From the cell containing the given text, extract its center point as [x, y] coordinate. 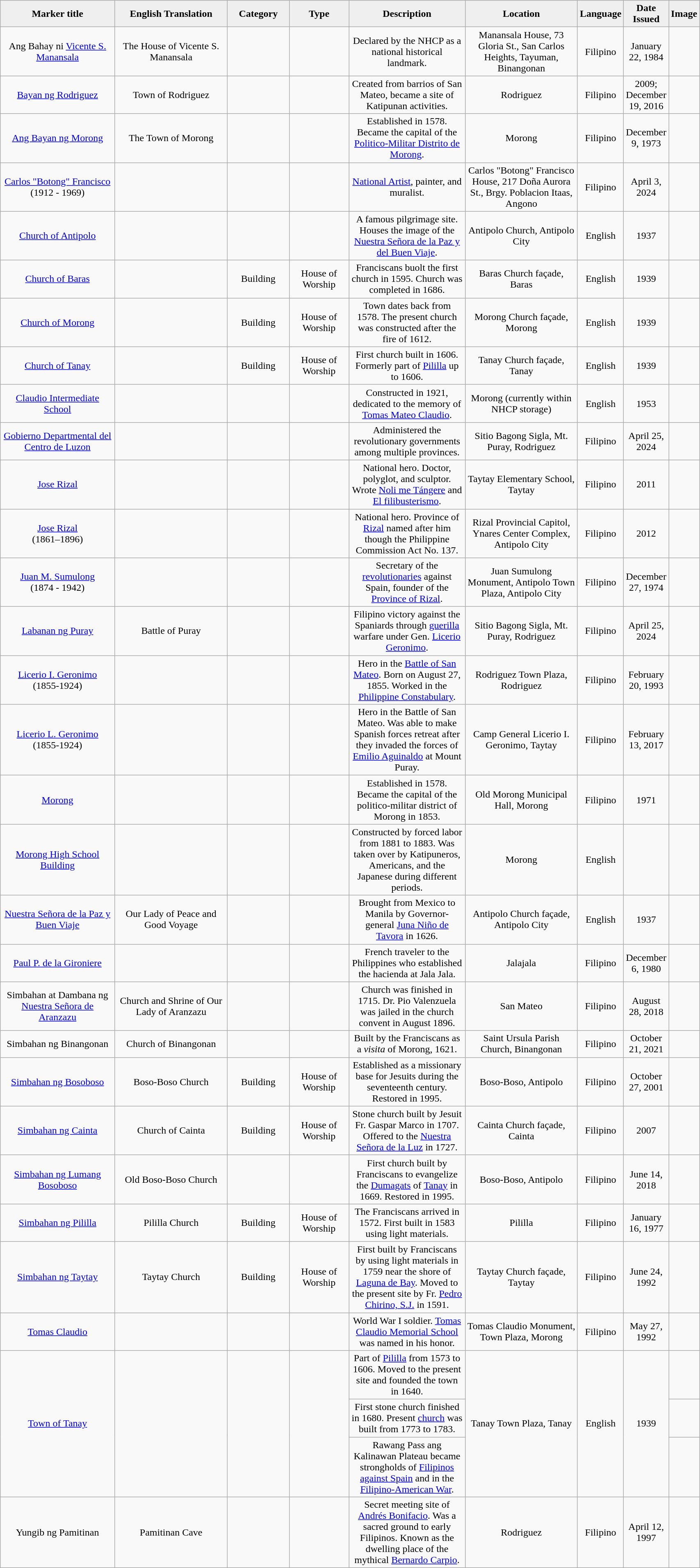
June 14, 2018 [646, 1179]
Ang Bahay ni Vicente S. Manansala [57, 52]
World War I soldier. Tomas Claudio Memorial School was named in his honor. [407, 1332]
Church of Cainta [171, 1131]
The Town of Morong [171, 138]
Created from barrios of San Mateo, became a site of Katipunan activities. [407, 95]
Cainta Church façade, Cainta [521, 1131]
Established in 1578. Became the capital of the Politico-Militar Distrito de Morong. [407, 138]
Baras Church façade, Baras [521, 279]
Church was finished in 1715. Dr. Pio Valenzuela was jailed in the church convent in August 1896. [407, 1006]
National Artist, painter, and muralist. [407, 187]
Tanay Church façade, Tanay [521, 366]
A famous pilgrimage site. Houses the image of the Nuestra Señora de la Paz y del Buen Viaje. [407, 235]
Brought from Mexico to Manila by Governor-general Juna Niño de Tavora in 1626. [407, 920]
December 27, 1974 [646, 583]
1953 [646, 403]
Taytay Elementary School, Taytay [521, 484]
Administered the revolutionary governments among multiple provinces. [407, 441]
Saint Ursula Parish Church, Binangonan [521, 1044]
Hero in the Battle of San Mateo. Born on August 27, 1855. Worked in the Philippine Constabulary. [407, 680]
2009; December 19, 2016 [646, 95]
San Mateo [521, 1006]
1971 [646, 800]
Bayan ng Rodriguez [57, 95]
Simbahan ng Bosoboso [57, 1081]
Church and Shrine of Our Lady of Aranzazu [171, 1006]
Language [600, 14]
Paul P. de la Gironiere [57, 963]
Church of Binangonan [171, 1044]
2007 [646, 1131]
Secretary of the revolutionaries against Spain, founder of the Province of Rizal. [407, 583]
Nuestra Señora de la Paz y Buen Viaje [57, 920]
Town of Tanay [57, 1424]
Description [407, 14]
April 3, 2024 [646, 187]
Tomas Claudio Monument, Town Plaza, Morong [521, 1332]
Constructed in 1921, dedicated to the memory of Tomas Mateo Claudio. [407, 403]
Secret meeting site of Andrés Bonifacio. Was a sacred ground to early Filipinos. Known as the dwelling place of the mythical Bernardo Carpio. [407, 1533]
Part of Pililla from 1573 to 1606. Moved to the present site and founded the town in 1640. [407, 1375]
The Franciscans arrived in 1572. First built in 1583 using light materials. [407, 1223]
Taytay Church [171, 1277]
Boso-Boso Church [171, 1081]
2012 [646, 533]
Type [319, 14]
Simbahan ng Binangonan [57, 1044]
Morong (currently within NHCP storage) [521, 403]
2011 [646, 484]
Church of Tanay [57, 366]
Gobierno Departmental del Centro de Luzon [57, 441]
Old Morong Municipal Hall, Morong [521, 800]
October 27, 2001 [646, 1081]
Antipolo Church façade, Antipolo City [521, 920]
Image [684, 14]
Manansala House, 73 Gloria St., San Carlos Heights, Tayuman, Binangonan [521, 52]
Taytay Church façade, Taytay [521, 1277]
Labanan ng Puray [57, 631]
Established in 1578. Became the capital of the politico-militar district of Morong in 1853. [407, 800]
Rawang Pass ang Kalinawan Plateau became strongholds of Filipinos against Spain and in the Filipino-American War. [407, 1467]
Claudio Intermediate School [57, 403]
April 12, 1997 [646, 1533]
Declared by the NHCP as a national historical landmark. [407, 52]
Category [258, 14]
December 6, 1980 [646, 963]
Stone church built by Jesuit Fr. Gaspar Marco in 1707. Offered to the Nuestra Señora de la Luz in 1727. [407, 1131]
Filipino victory against the Spaniards through guerilla warfare under Gen. Licerio Geronimo. [407, 631]
Carlos "Botong" Francisco(1912 - 1969) [57, 187]
Pamitinan Cave [171, 1533]
Antipolo Church, Antipolo City [521, 235]
First church built in 1606. Formerly part of Pililla up to 1606. [407, 366]
National hero. Doctor, polyglot, and sculptor. Wrote Noli me Tángere and El filibusterismo. [407, 484]
Morong High School Building [57, 860]
Franciscans buolt the first church in 1595. Church was completed in 1686. [407, 279]
Juan M. Sumulong (1874 - 1942) [57, 583]
Church of Morong [57, 322]
Juan Sumulong Monument, Antipolo Town Plaza, Antipolo City [521, 583]
Simbahan at Dambana ng Nuestra Señora de Aranzazu [57, 1006]
Pililla Church [171, 1223]
Rodriguez Town Plaza, Rodriguez [521, 680]
First stone church finished in 1680. Present church was built from 1773 to 1783. [407, 1418]
Yungib ng Pamitinan [57, 1533]
National hero. Province of Rizal named after him though the Philippine Commission Act No. 137. [407, 533]
June 24, 1992 [646, 1277]
Simbahan ng Cainta [57, 1131]
Pililla [521, 1223]
January 16, 1977 [646, 1223]
French traveler to the Philippines who established the hacienda at Jala Jala. [407, 963]
Built by the Franciscans as a visita of Morong, 1621. [407, 1044]
Town of Rodriguez [171, 95]
Rizal Provincial Capitol, Ynares Center Complex, Antipolo City [521, 533]
Town dates back from 1578. The present church was constructed after the fire of 1612. [407, 322]
Established as a missionary base for Jesuits during the seventeenth century. Restored in 1995. [407, 1081]
Marker title [57, 14]
January 22, 1984 [646, 52]
Location [521, 14]
Date Issued [646, 14]
The House of Vicente S. Manansala [171, 52]
Battle of Puray [171, 631]
August 28, 2018 [646, 1006]
Licerio I. Geronimo(1855-1924) [57, 680]
Ang Bayan ng Morong [57, 138]
Constructed by forced labor from 1881 to 1883. Was taken over by Katipuneros, Americans, and the Japanese during different periods. [407, 860]
Jalajala [521, 963]
February 13, 2017 [646, 740]
December 9, 1973 [646, 138]
Our Lady of Peace and Good Voyage [171, 920]
Jose Rizal(1861–1896) [57, 533]
Hero in the Battle of San Mateo. Was able to make Spanish forces retreat after they invaded the forces of Emilio Aguinaldo at Mount Puray. [407, 740]
October 21, 2021 [646, 1044]
Tomas Claudio [57, 1332]
Carlos "Botong" Francisco House, 217 Doña Aurora St., Brgy. Poblacion Itaas, Angono [521, 187]
Simbahan ng Pililla [57, 1223]
February 20, 1993 [646, 680]
Jose Rizal [57, 484]
Licerio L. Geronimo(1855-1924) [57, 740]
Church of Baras [57, 279]
Simbahan ng Taytay [57, 1277]
Church of Antipolo [57, 235]
Camp General Licerio I. Geronimo, Taytay [521, 740]
May 27, 1992 [646, 1332]
Morong Church façade, Morong [521, 322]
Old Boso-Boso Church [171, 1179]
Tanay Town Plaza, Tanay [521, 1424]
First church built by Franciscans to evangelize the Dumagats of Tanay in 1669. Restored in 1995. [407, 1179]
Simbahan ng Lumang Bosoboso [57, 1179]
English Translation [171, 14]
